From the cell containing the given text, extract its center point as (X, Y) coordinate. 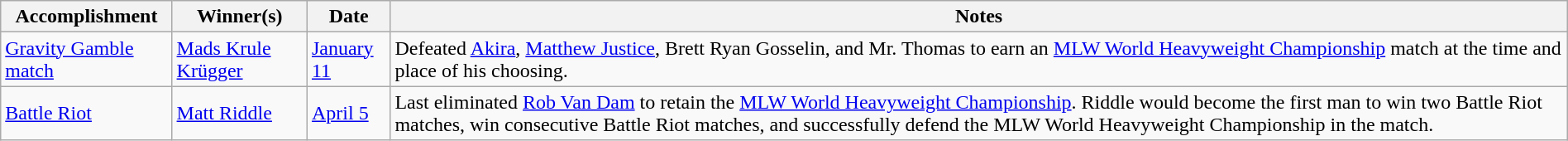
Accomplishment (86, 17)
Gravity Gamble match (86, 60)
Winner(s) (240, 17)
Battle Riot (86, 113)
Notes (979, 17)
Mads Krule Krügger (240, 60)
April 5 (348, 113)
January 11 (348, 60)
Matt Riddle (240, 113)
Date (348, 17)
